Scan for the cell matching the given text and deliver its (X, Y) coordinate at center. 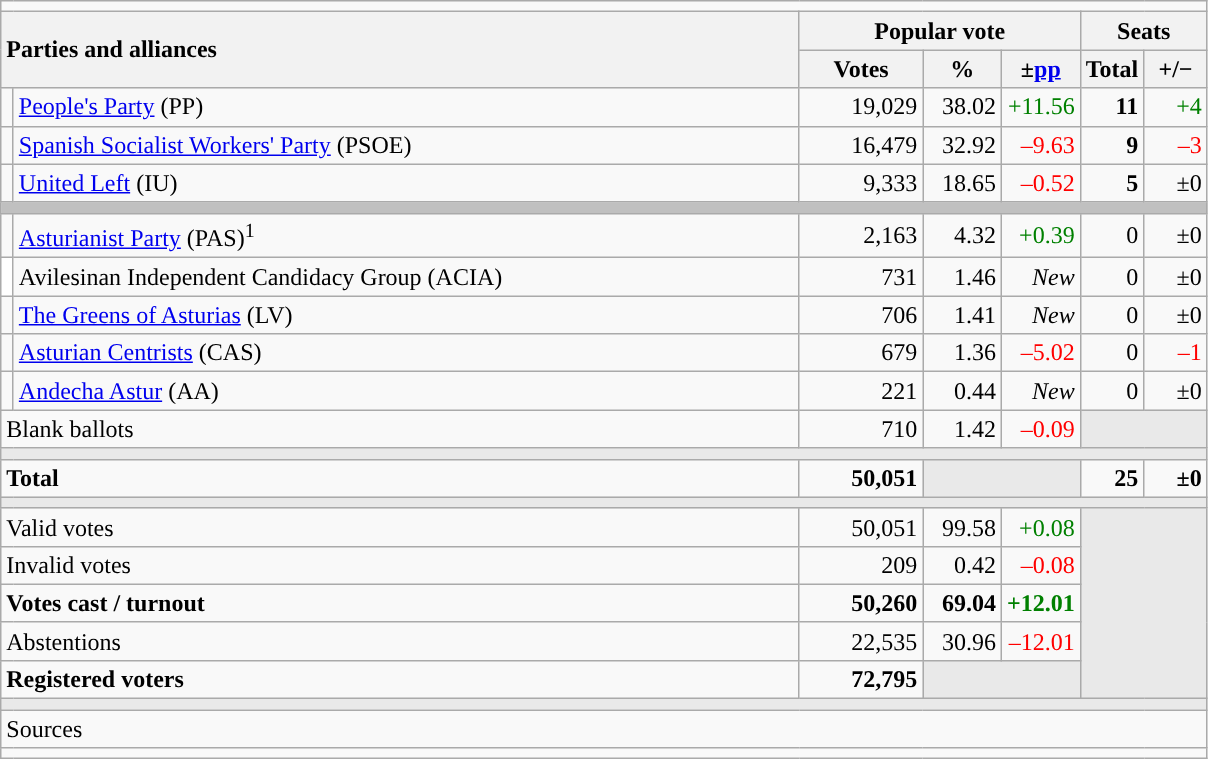
Spanish Socialist Workers' Party (PSOE) (406, 145)
4.32 (962, 236)
706 (861, 315)
Votes (861, 69)
Asturian Centrists (CAS) (406, 353)
+0.39 (1040, 236)
38.02 (962, 107)
18.65 (962, 183)
11 (1112, 107)
1.36 (962, 353)
2,163 (861, 236)
+/− (1176, 69)
Andecha Astur (AA) (406, 391)
Asturianist Party (PAS)1 (406, 236)
30.96 (962, 641)
679 (861, 353)
9,333 (861, 183)
–0.09 (1040, 429)
Sources (604, 729)
32.92 (962, 145)
+11.56 (1040, 107)
Valid votes (400, 527)
Registered voters (400, 679)
25 (1112, 478)
Avilesinan Independent Candidacy Group (ACIA) (406, 277)
731 (861, 277)
–9.63 (1040, 145)
Seats (1144, 31)
% (962, 69)
–0.52 (1040, 183)
1.41 (962, 315)
72,795 (861, 679)
–5.02 (1040, 353)
0.44 (962, 391)
Abstentions (400, 641)
50,260 (861, 603)
–12.01 (1040, 641)
710 (861, 429)
221 (861, 391)
19,029 (861, 107)
–0.08 (1040, 565)
–1 (1176, 353)
Invalid votes (400, 565)
People's Party (PP) (406, 107)
9 (1112, 145)
Popular vote (940, 31)
±pp (1040, 69)
United Left (IU) (406, 183)
–3 (1176, 145)
99.58 (962, 527)
The Greens of Asturias (LV) (406, 315)
+12.01 (1040, 603)
5 (1112, 183)
69.04 (962, 603)
+0.08 (1040, 527)
1.42 (962, 429)
22,535 (861, 641)
Parties and alliances (400, 50)
1.46 (962, 277)
+4 (1176, 107)
Blank ballots (400, 429)
Votes cast / turnout (400, 603)
16,479 (861, 145)
209 (861, 565)
0.42 (962, 565)
